Identify which cell holds the provided text, then report its [X, Y] central coordinate. 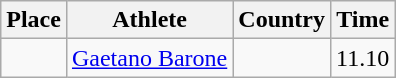
Athlete [149, 20]
Place [34, 20]
Country [282, 20]
Gaetano Barone [149, 58]
Time [363, 20]
11.10 [363, 58]
